From the cell containing the given text, extract its center point as [x, y] coordinate. 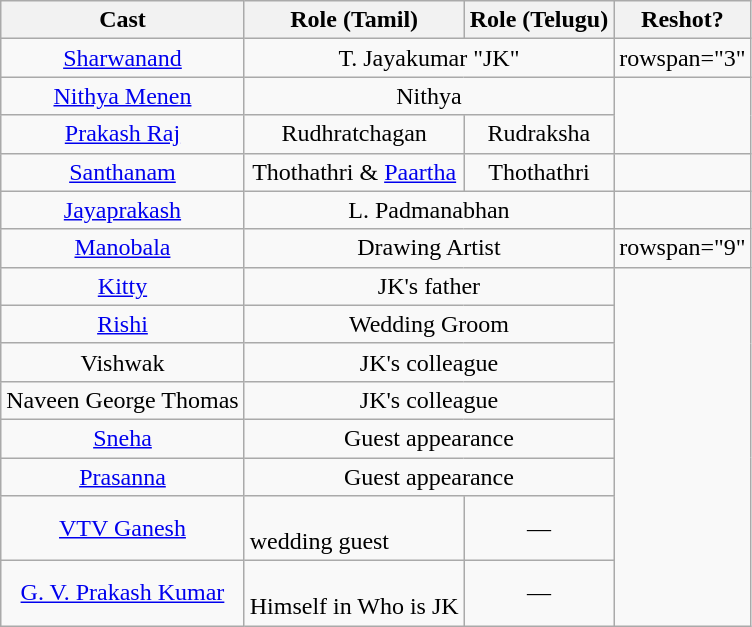
Cast [122, 20]
VTV Ganesh [122, 528]
Thothathri & Paartha [354, 172]
Rudraksha [539, 134]
rowspan="9" [683, 248]
Vishwak [122, 362]
Drawing Artist [428, 248]
Rudhratchagan [354, 134]
Himself in Who is JK [354, 594]
Prakash Raj [122, 134]
Wedding Groom [428, 324]
Sharwanand [122, 58]
Role (Tamil) [354, 20]
JK's father [428, 286]
Prasanna [122, 477]
Thothathri [539, 172]
Rishi [122, 324]
Sneha [122, 438]
T. Jayakumar "JK" [428, 58]
G. V. Prakash Kumar [122, 594]
Nithya [428, 96]
wedding guest [354, 528]
Santhanam [122, 172]
Naveen George Thomas [122, 400]
Kitty [122, 286]
Role (Telugu) [539, 20]
L. Padmanabhan [428, 210]
Nithya Menen [122, 96]
rowspan="3" [683, 58]
Reshot? [683, 20]
Jayaprakash [122, 210]
Manobala [122, 248]
